Return the [X, Y] coordinate for the center point of the cell that contains the specified text.  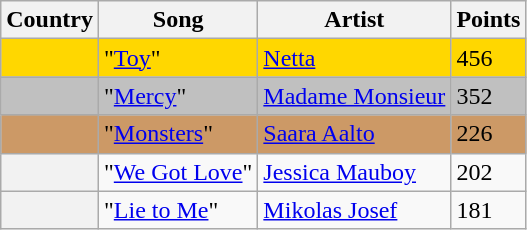
"Mercy" [178, 96]
Netta [354, 58]
Artist [354, 20]
Madame Monsieur [354, 96]
Points [488, 20]
Saara Aalto [354, 134]
456 [488, 58]
Jessica Mauboy [354, 172]
Country [50, 20]
352 [488, 96]
181 [488, 210]
"Toy" [178, 58]
Mikolas Josef [354, 210]
Song [178, 20]
"Monsters" [178, 134]
"Lie to Me" [178, 210]
"We Got Love" [178, 172]
226 [488, 134]
202 [488, 172]
